Detect which cell encompasses the target text, then output its (X, Y) center coordinate. 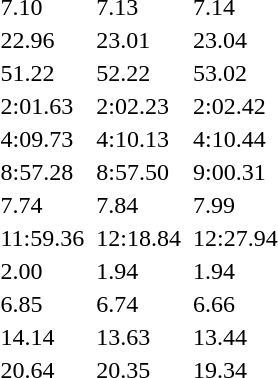
7.84 (139, 205)
2:02.23 (139, 106)
23.01 (139, 40)
4:10.13 (139, 139)
8:57.50 (139, 172)
12:18.84 (139, 238)
13.63 (139, 337)
6.74 (139, 304)
1.94 (139, 271)
52.22 (139, 73)
